Find where the given text appears and provide that cell's center as [x, y] coordinate. 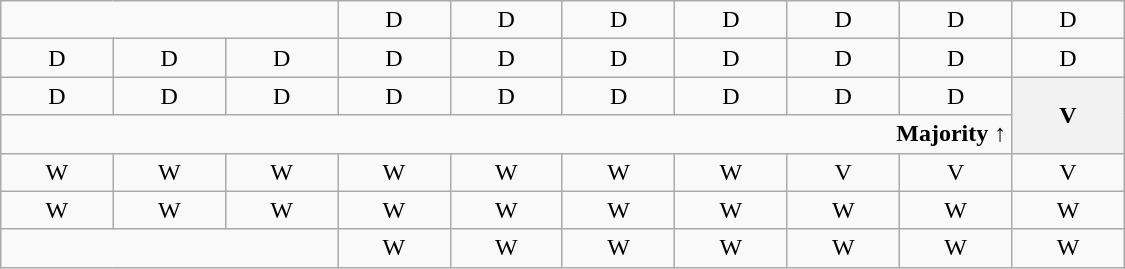
Majority ↑ [506, 134]
